Find where the given text appears and provide that cell's center as [x, y] coordinate. 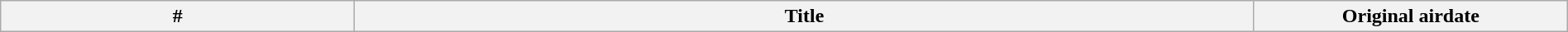
# [178, 16]
Title [805, 16]
Original airdate [1411, 16]
